Capture the cell that displays the provided text and extract its (x, y) central coordinate. 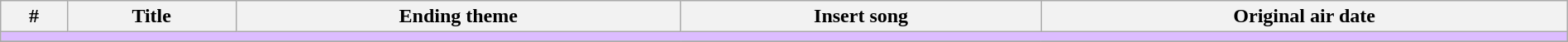
Title (151, 16)
Ending theme (458, 16)
Insert song (861, 16)
# (34, 16)
Original air date (1304, 16)
